Capture the cell that displays the provided text and extract its (X, Y) central coordinate. 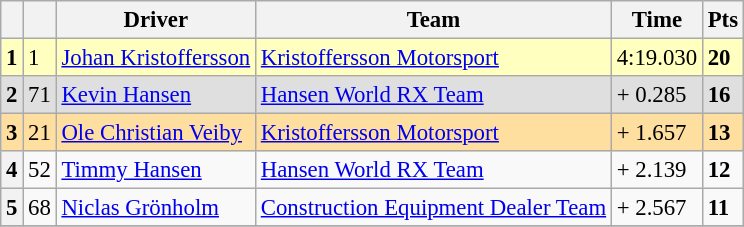
+ 2.567 (656, 208)
3 (12, 133)
Team (433, 20)
13 (722, 133)
52 (40, 170)
Kevin Hansen (156, 95)
68 (40, 208)
11 (722, 208)
Construction Equipment Dealer Team (433, 208)
Driver (156, 20)
20 (722, 58)
Timmy Hansen (156, 170)
5 (12, 208)
21 (40, 133)
+ 1.657 (656, 133)
Pts (722, 20)
71 (40, 95)
16 (722, 95)
Niclas Grönholm (156, 208)
12 (722, 170)
+ 0.285 (656, 95)
Ole Christian Veiby (156, 133)
2 (12, 95)
Time (656, 20)
+ 2.139 (656, 170)
4 (12, 170)
Johan Kristoffersson (156, 58)
4:19.030 (656, 58)
